Output the (x, y) coordinate of the center of the cell containing the given text.  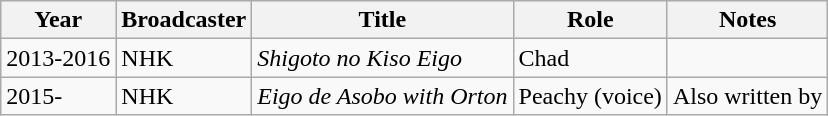
Shigoto no Kiso Eigo (382, 58)
Role (590, 20)
Eigo de Asobo with Orton (382, 96)
Peachy (voice) (590, 96)
Notes (747, 20)
Chad (590, 58)
Year (58, 20)
Also written by (747, 96)
Title (382, 20)
Broadcaster (184, 20)
2013-2016 (58, 58)
2015- (58, 96)
